Provide the [X, Y] coordinate of the cell's center where the given text is located.  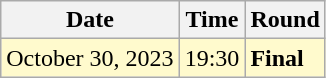
Final [285, 58]
October 30, 2023 [90, 58]
Round [285, 20]
Time [212, 20]
19:30 [212, 58]
Date [90, 20]
